Return the [X, Y] coordinate for the center point of the cell that contains the specified text.  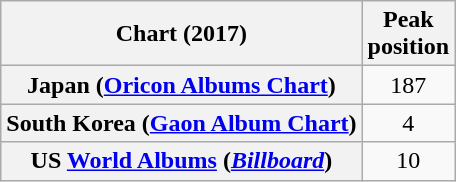
Chart (2017) [182, 34]
Japan (Oricon Albums Chart) [182, 85]
187 [408, 85]
10 [408, 161]
US World Albums (Billboard) [182, 161]
4 [408, 123]
South Korea (Gaon Album Chart) [182, 123]
Peakposition [408, 34]
